Capture the cell that displays the provided text and extract its [X, Y] central coordinate. 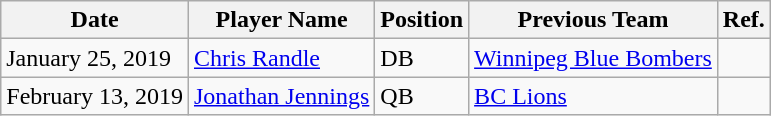
Jonathan Jennings [281, 96]
QB [422, 96]
February 13, 2019 [95, 96]
Previous Team [594, 20]
Chris Randle [281, 58]
BC Lions [594, 96]
Player Name [281, 20]
Date [95, 20]
DB [422, 58]
January 25, 2019 [95, 58]
Ref. [744, 20]
Winnipeg Blue Bombers [594, 58]
Position [422, 20]
